Capture the cell that displays the provided text and extract its (X, Y) central coordinate. 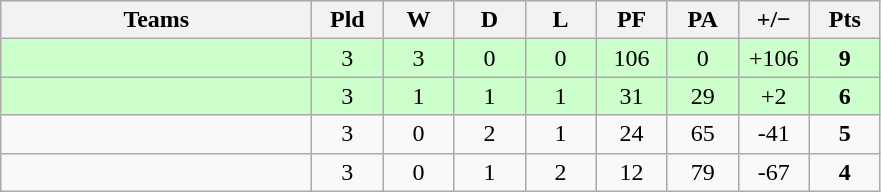
-67 (774, 172)
PA (702, 20)
Pld (348, 20)
+106 (774, 58)
D (490, 20)
W (418, 20)
24 (632, 134)
Pts (844, 20)
31 (632, 96)
PF (632, 20)
-41 (774, 134)
79 (702, 172)
5 (844, 134)
4 (844, 172)
L (560, 20)
6 (844, 96)
+/− (774, 20)
+2 (774, 96)
12 (632, 172)
29 (702, 96)
106 (632, 58)
Teams (156, 20)
65 (702, 134)
9 (844, 58)
